Find where the given text appears and provide that cell's center as [x, y] coordinate. 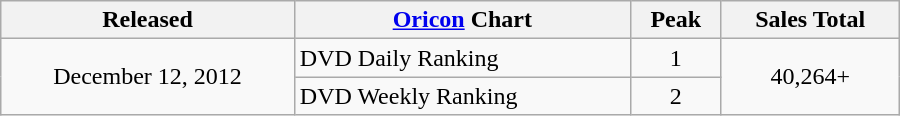
December 12, 2012 [148, 77]
DVD Weekly Ranking [462, 96]
Oricon Chart [462, 20]
Released [148, 20]
Peak [676, 20]
40,264+ [810, 77]
Sales Total [810, 20]
2 [676, 96]
1 [676, 58]
DVD Daily Ranking [462, 58]
